Search for the cell housing the specified text and yield its (x, y) center coordinate. 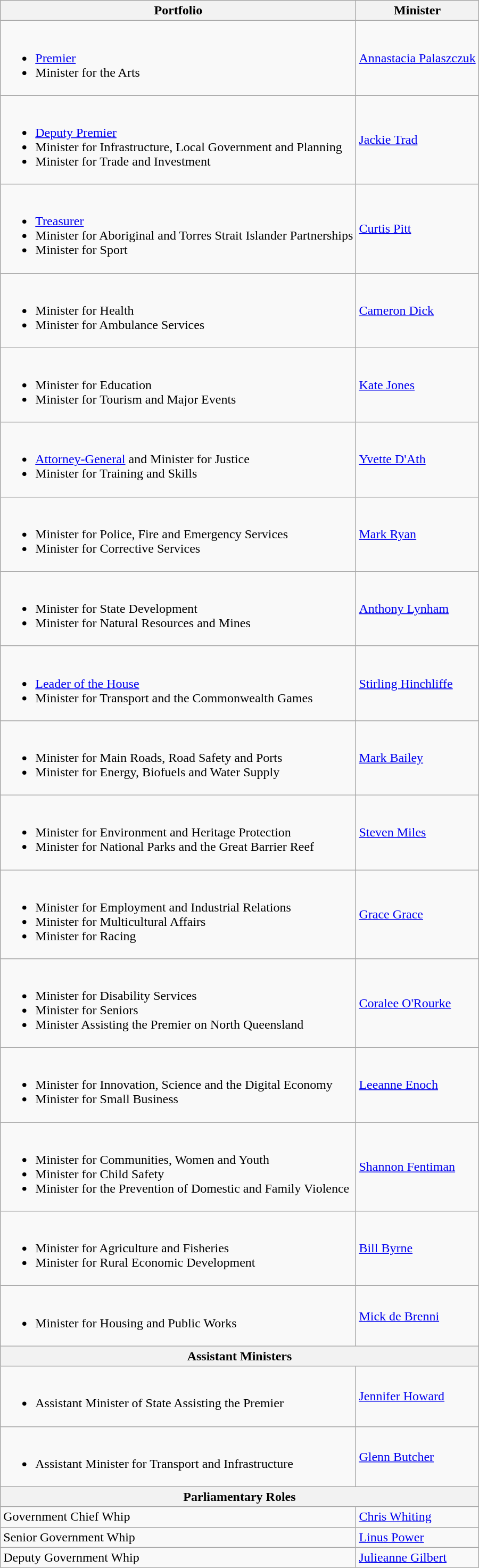
Coralee O'Rourke (417, 1003)
Mark Ryan (417, 534)
TreasurerMinister for Aboriginal and Torres Strait Islander PartnershipsMinister for Sport (178, 229)
Minister for Main Roads, Road Safety and PortsMinister for Energy, Biofuels and Water Supply (178, 758)
Assistant Ministers (240, 1356)
Cameron Dick (417, 310)
Minister for State DevelopmentMinister for Natural Resources and Mines (178, 609)
Anthony Lynham (417, 609)
Glenn Butcher (417, 1457)
PremierMinister for the Arts (178, 58)
Government Chief Whip (178, 1517)
Annastacia Palaszczuk (417, 58)
Assistant Minister of State Assisting the Premier (178, 1396)
Stirling Hinchliffe (417, 683)
Grace Grace (417, 915)
Senior Government Whip (178, 1537)
Minister for Communities, Women and YouthMinister for Child SafetyMinister for the Prevention of Domestic and Family Violence (178, 1167)
Minister for Police, Fire and Emergency ServicesMinister for Corrective Services (178, 534)
Julieanne Gilbert (417, 1557)
Leader of the HouseMinister for Transport and the Commonwealth Games (178, 683)
Attorney-General and Minister for JusticeMinister for Training and Skills (178, 459)
Steven Miles (417, 832)
Kate Jones (417, 385)
Minister for Environment and Heritage ProtectionMinister for National Parks and the Great Barrier Reef (178, 832)
Minister for Employment and Industrial RelationsMinister for Multicultural AffairsMinister for Racing (178, 915)
Portfolio (178, 11)
Minister for Disability ServicesMinister for SeniorsMinister Assisting the Premier on North Queensland (178, 1003)
Minister for EducationMinister for Tourism and Major Events (178, 385)
Mark Bailey (417, 758)
Minister for Innovation, Science and the Digital EconomyMinister for Small Business (178, 1085)
Leeanne Enoch (417, 1085)
Minister (417, 11)
Deputy PremierMinister for Infrastructure, Local Government and PlanningMinister for Trade and Investment (178, 139)
Jennifer Howard (417, 1396)
Jackie Trad (417, 139)
Chris Whiting (417, 1517)
Shannon Fentiman (417, 1167)
Deputy Government Whip (178, 1557)
Minister for HealthMinister for Ambulance Services (178, 310)
Parliamentary Roles (240, 1497)
Curtis Pitt (417, 229)
Assistant Minister for Transport and Infrastructure (178, 1457)
Yvette D'Ath (417, 459)
Minister for Agriculture and FisheriesMinister for Rural Economic Development (178, 1249)
Bill Byrne (417, 1249)
Linus Power (417, 1537)
Minister for Housing and Public Works (178, 1316)
Mick de Brenni (417, 1316)
